Determine the [x, y] coordinate at the center of the cell enclosing the given text.  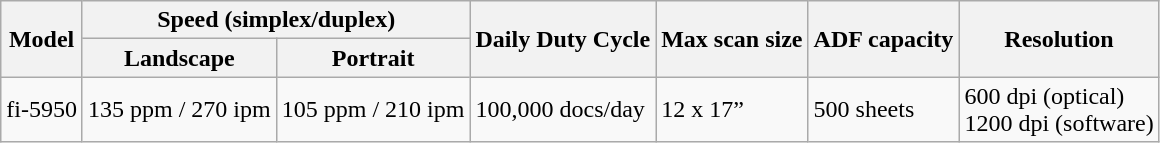
Daily Duty Cycle [563, 39]
Model [42, 39]
105 ppm / 210 ipm [373, 110]
Portrait [373, 58]
Landscape [179, 58]
500 sheets [884, 110]
Speed (simplex/duplex) [276, 20]
Max scan size [732, 39]
100,000 docs/day [563, 110]
fi-5950 [42, 110]
600 dpi (optical)1200 dpi (software) [1059, 110]
ADF capacity [884, 39]
12 x 17” [732, 110]
135 ppm / 270 ipm [179, 110]
Resolution [1059, 39]
